Detect which cell encompasses the target text, then output its (x, y) center coordinate. 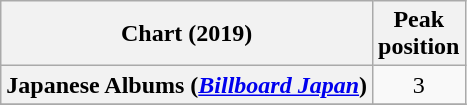
Japanese Albums (Billboard Japan) (187, 85)
3 (419, 85)
Chart (2019) (187, 34)
Peakposition (419, 34)
